For the text-containing cell, return its midpoint in (X, Y) coordinate format. 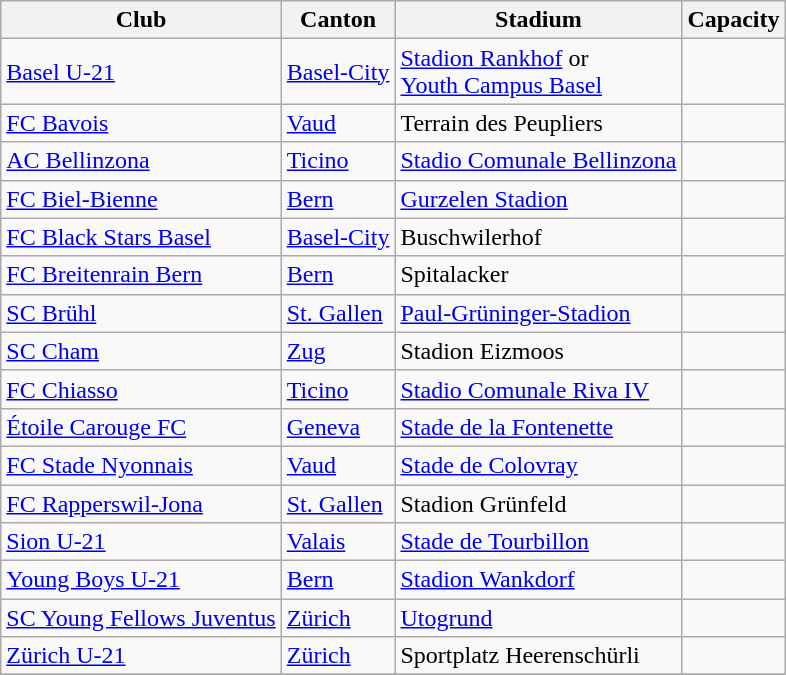
Club (141, 20)
Stadion Rankhof orYouth Campus Basel (538, 72)
Stadion Eizmoos (538, 351)
Stade de Colovray (538, 465)
Capacity (734, 20)
Stade de la Fontenette (538, 427)
Stadion Wankdorf (538, 580)
FC Black Stars Basel (141, 237)
AC Bellinzona (141, 161)
Étoile Carouge FC (141, 427)
Stadium (538, 20)
Valais (338, 542)
FC Chiasso (141, 389)
Stadio Comunale Bellinzona (538, 161)
FC Breitenrain Bern (141, 275)
Stadion Grünfeld (538, 503)
Gurzelen Stadion (538, 199)
FC Biel-Bienne (141, 199)
Stade de Tourbillon (538, 542)
SC Young Fellows Juventus (141, 618)
Sportplatz Heerenschürli (538, 656)
Sion U-21 (141, 542)
Terrain des Peupliers (538, 123)
Geneva (338, 427)
FC Rapperswil-Jona (141, 503)
Canton (338, 20)
Paul-Grüninger-Stadion (538, 313)
Spitalacker (538, 275)
Young Boys U-21 (141, 580)
Zug (338, 351)
FC Bavois (141, 123)
Basel U-21 (141, 72)
Stadio Comunale Riva IV (538, 389)
SC Cham (141, 351)
FC Stade Nyonnais (141, 465)
SC Brühl (141, 313)
Buschwilerhof (538, 237)
Zürich U-21 (141, 656)
Utogrund (538, 618)
